Return the (x, y) coordinate for the center point of the cell that contains the specified text.  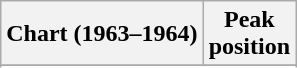
Chart (1963–1964) (102, 34)
Peak position (249, 34)
